Find where the given text appears and provide that cell's center as [x, y] coordinate. 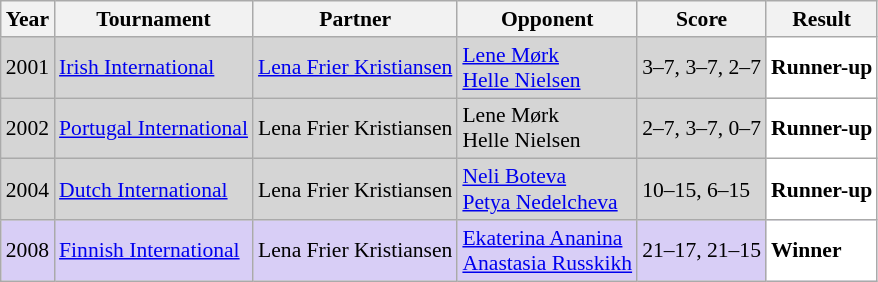
Partner [355, 19]
Ekaterina Ananina Anastasia Russkikh [547, 250]
Tournament [154, 19]
2008 [28, 250]
2004 [28, 190]
21–17, 21–15 [702, 250]
Opponent [547, 19]
2001 [28, 68]
2002 [28, 128]
3–7, 3–7, 2–7 [702, 68]
Dutch International [154, 190]
Score [702, 19]
2–7, 3–7, 0–7 [702, 128]
Year [28, 19]
Irish International [154, 68]
Result [822, 19]
10–15, 6–15 [702, 190]
Winner [822, 250]
Neli Boteva Petya Nedelcheva [547, 190]
Finnish International [154, 250]
Portugal International [154, 128]
